Return the (x, y) coordinate for the center point of the cell that contains the specified text.  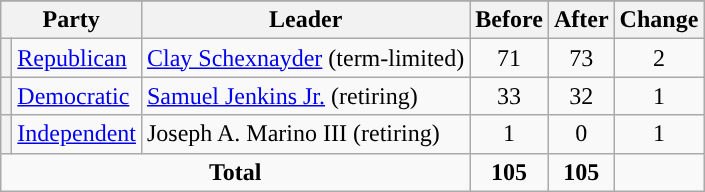
32 (581, 96)
Leader (305, 20)
Party (72, 20)
Samuel Jenkins Jr. (retiring) (305, 96)
Joseph A. Marino III (retiring) (305, 134)
Democratic (77, 96)
Before (510, 20)
After (581, 20)
2 (659, 58)
Clay Schexnayder (term-limited) (305, 58)
33 (510, 96)
73 (581, 58)
Independent (77, 134)
Total (236, 172)
Change (659, 20)
Republican (77, 58)
0 (581, 134)
71 (510, 58)
